From the cell containing the given text, extract its center point as (X, Y) coordinate. 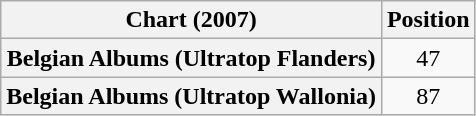
47 (428, 58)
87 (428, 96)
Belgian Albums (Ultratop Flanders) (192, 58)
Belgian Albums (Ultratop Wallonia) (192, 96)
Chart (2007) (192, 20)
Position (428, 20)
